Return the [x, y] coordinate for the center point of the cell that contains the specified text.  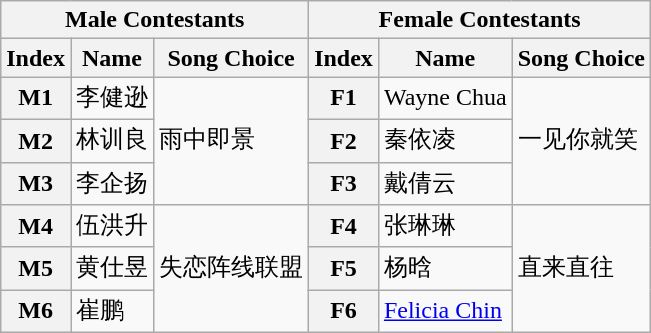
M4 [36, 226]
M6 [36, 312]
伍洪升 [112, 226]
F4 [344, 226]
M2 [36, 140]
直来直往 [581, 269]
杨晗 [445, 268]
M3 [36, 184]
F6 [344, 312]
林训良 [112, 140]
黄仕昱 [112, 268]
Female Contestants [480, 20]
一见你就笑 [581, 141]
F1 [344, 98]
雨中即景 [232, 141]
M5 [36, 268]
戴倩云 [445, 184]
F3 [344, 184]
Felicia Chin [445, 312]
失恋阵线联盟 [232, 269]
李健逊 [112, 98]
Male Contestants [155, 20]
M1 [36, 98]
F5 [344, 268]
F2 [344, 140]
崔鹏 [112, 312]
Wayne Chua [445, 98]
张琳琳 [445, 226]
秦依凌 [445, 140]
李企扬 [112, 184]
